Locate the cell with the specified text and output its [X, Y] center coordinate. 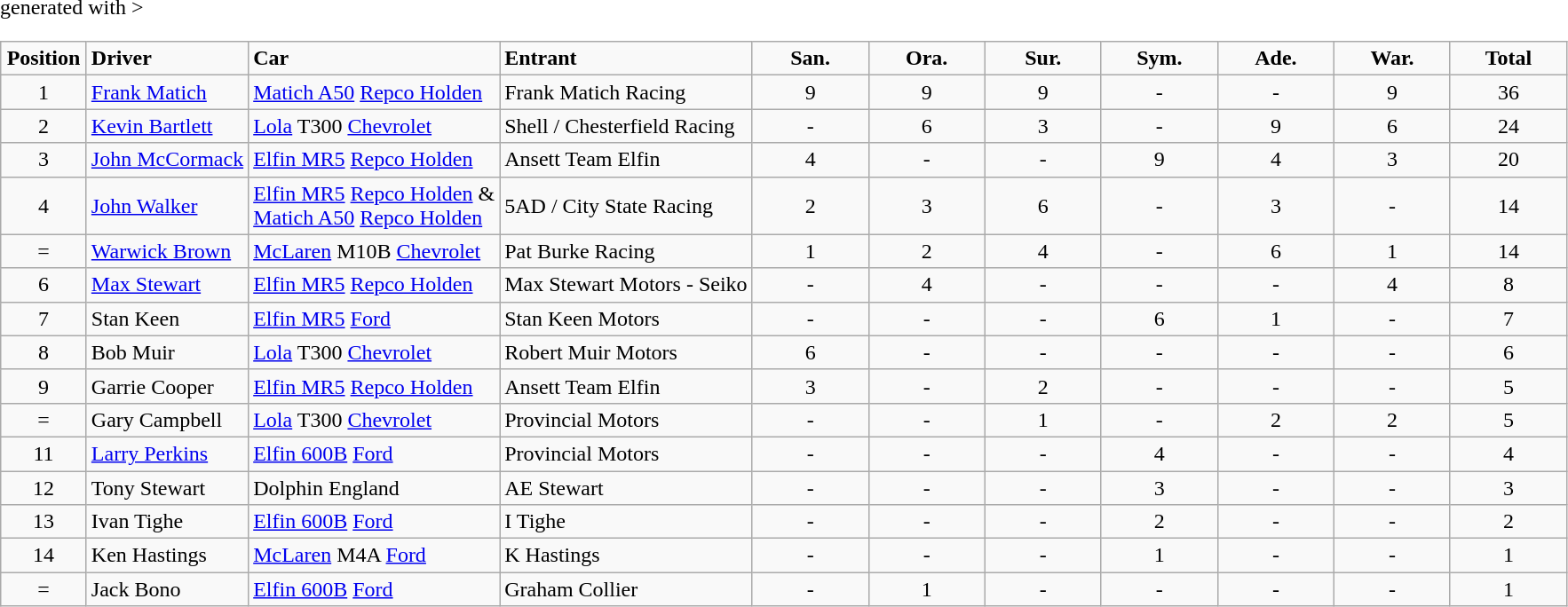
Driver [167, 59]
Ivan Tighe [167, 522]
K Hastings [626, 556]
Stan Keen Motors [626, 319]
War. [1392, 59]
Max Stewart [167, 285]
Max Stewart Motors - Seiko [626, 285]
Total [1508, 59]
Pat Burke Racing [626, 251]
John McCormack [167, 160]
Ken Hastings [167, 556]
Bob Muir [167, 352]
AE Stewart [626, 487]
Tony Stewart [167, 487]
Larry Perkins [167, 453]
Frank Matich [167, 92]
Entrant [626, 59]
Elfin MR5 Ford [375, 319]
Shell / Chesterfield Racing [626, 126]
Dolphin England [375, 487]
Matich A50 Repco Holden [375, 92]
McLaren M4A Ford [375, 556]
Ora. [927, 59]
McLaren M10B Chevrolet [375, 251]
Car [375, 59]
John Walker [167, 206]
Kevin Bartlett [167, 126]
Ade. [1275, 59]
20 [1508, 160]
Position [44, 59]
Garrie Cooper [167, 386]
11 [44, 453]
Robert Muir Motors [626, 352]
24 [1508, 126]
Graham Collier [626, 589]
Frank Matich Racing [626, 92]
Jack Bono [167, 589]
Warwick Brown [167, 251]
Stan Keen [167, 319]
Sur. [1042, 59]
36 [1508, 92]
12 [44, 487]
I Tighe [626, 522]
5AD / City State Racing [626, 206]
San. [810, 59]
Sym. [1160, 59]
13 [44, 522]
Elfin MR5 Repco Holden & Matich A50 Repco Holden [375, 206]
Gary Campbell [167, 420]
